From the cell containing the given text, extract its center point as [x, y] coordinate. 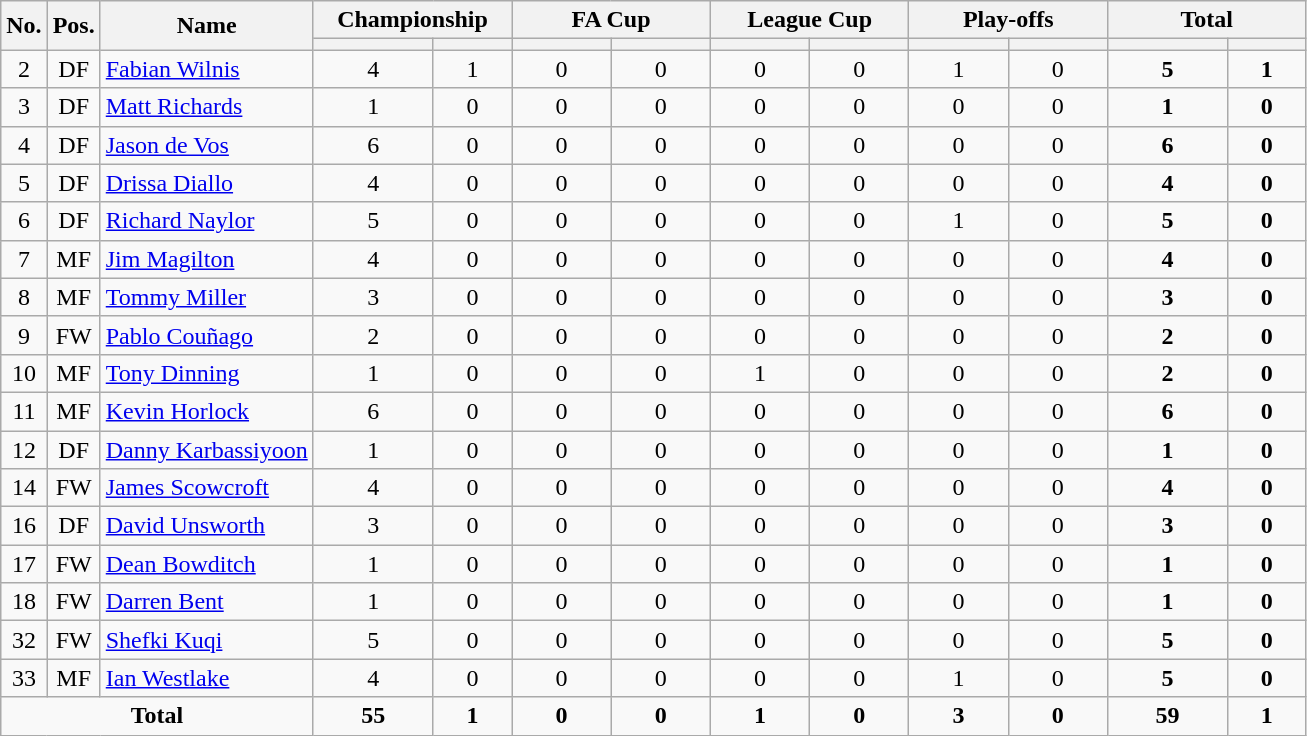
14 [24, 488]
Play-offs [1008, 20]
55 [373, 716]
Darren Bent [206, 602]
League Cup [810, 20]
Jason de Vos [206, 145]
No. [24, 26]
Shefki Kuqi [206, 640]
Fabian Wilnis [206, 69]
17 [24, 564]
Tony Dinning [206, 373]
Ian Westlake [206, 678]
Drissa Diallo [206, 183]
Jim Magilton [206, 259]
Richard Naylor [206, 221]
11 [24, 411]
18 [24, 602]
Championship [412, 20]
16 [24, 526]
59 [1167, 716]
Kevin Horlock [206, 411]
James Scowcroft [206, 488]
32 [24, 640]
12 [24, 449]
FA Cup [612, 20]
Name [206, 26]
10 [24, 373]
9 [24, 335]
Pos. [74, 26]
Pablo Couñago [206, 335]
Tommy Miller [206, 297]
7 [24, 259]
Dean Bowditch [206, 564]
8 [24, 297]
Matt Richards [206, 107]
Danny Karbassiyoon [206, 449]
David Unsworth [206, 526]
33 [24, 678]
